Return (X, Y) of the center of cell containing provided text 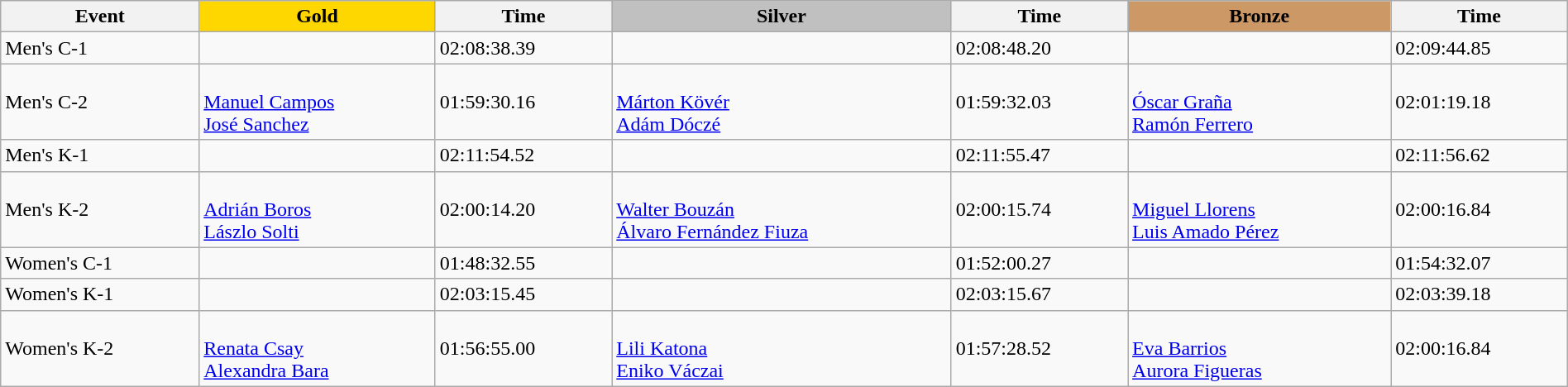
Manuel CamposJosé Sanchez (318, 102)
Bronze (1260, 17)
01:59:32.03 (1039, 102)
02:09:44.85 (1480, 48)
02:00:15.74 (1039, 209)
Walter BouzánÁlvaro Fernández Fiuza (782, 209)
Adrián BorosLászlo Solti (318, 209)
02:11:55.47 (1039, 155)
02:03:39.18 (1480, 294)
Miguel LlorensLuis Amado Pérez (1260, 209)
02:11:54.52 (523, 155)
Event (100, 17)
02:03:15.45 (523, 294)
02:00:14.20 (523, 209)
Óscar GrañaRamón Ferrero (1260, 102)
01:52:00.27 (1039, 263)
01:56:55.00 (523, 348)
Renata CsayAlexandra Bara (318, 348)
Gold (318, 17)
Men's C-1 (100, 48)
02:03:15.67 (1039, 294)
02:08:48.20 (1039, 48)
Women's K-2 (100, 348)
Women's C-1 (100, 263)
01:54:32.07 (1480, 263)
Eva BarriosAurora Figueras (1260, 348)
Lili KatonaEniko Váczai (782, 348)
Márton KövérAdám Dóczé (782, 102)
Women's K-1 (100, 294)
01:57:28.52 (1039, 348)
02:08:38.39 (523, 48)
Men's C-2 (100, 102)
01:59:30.16 (523, 102)
Silver (782, 17)
Men's K-2 (100, 209)
02:01:19.18 (1480, 102)
02:11:56.62 (1480, 155)
01:48:32.55 (523, 263)
Men's K-1 (100, 155)
